Extract the [X, Y] coordinate from the center of the cell holding the provided text.  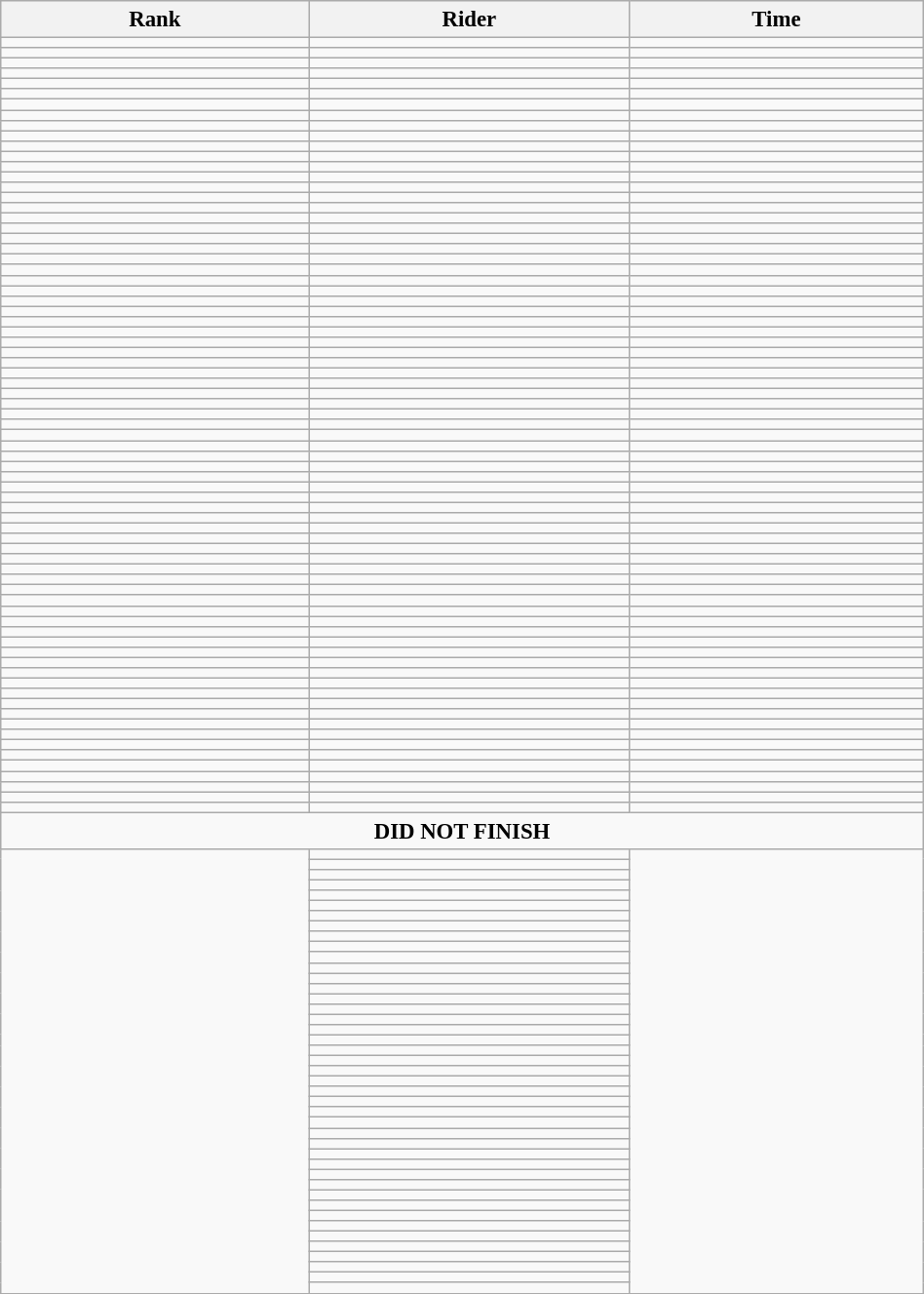
Rank [155, 20]
Time [777, 20]
DID NOT FINISH [462, 831]
Rider [470, 20]
